Capture the cell that displays the provided text and extract its (x, y) central coordinate. 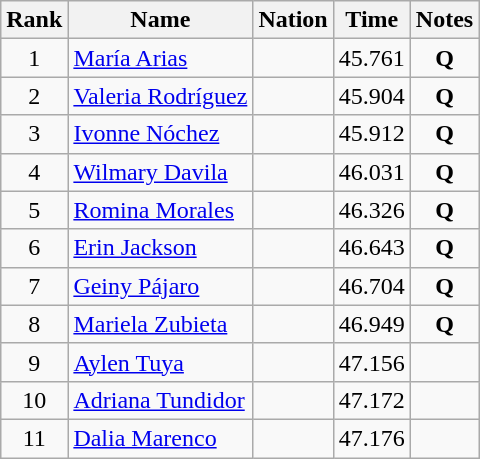
46.326 (372, 210)
47.172 (372, 400)
7 (34, 286)
5 (34, 210)
45.904 (372, 96)
45.761 (372, 58)
María Arias (160, 58)
47.176 (372, 438)
Wilmary Davila (160, 172)
11 (34, 438)
Aylen Tuya (160, 362)
Rank (34, 20)
1 (34, 58)
46.643 (372, 248)
10 (34, 400)
Time (372, 20)
Erin Jackson (160, 248)
4 (34, 172)
9 (34, 362)
45.912 (372, 134)
46.031 (372, 172)
8 (34, 324)
Valeria Rodríguez (160, 96)
Ivonne Nóchez (160, 134)
6 (34, 248)
Notes (444, 20)
46.704 (372, 286)
3 (34, 134)
47.156 (372, 362)
Dalia Marenco (160, 438)
Romina Morales (160, 210)
Mariela Zubieta (160, 324)
Name (160, 20)
Geiny Pájaro (160, 286)
2 (34, 96)
Nation (293, 20)
Adriana Tundidor (160, 400)
46.949 (372, 324)
